Identify which cell holds the provided text, then report its [x, y] central coordinate. 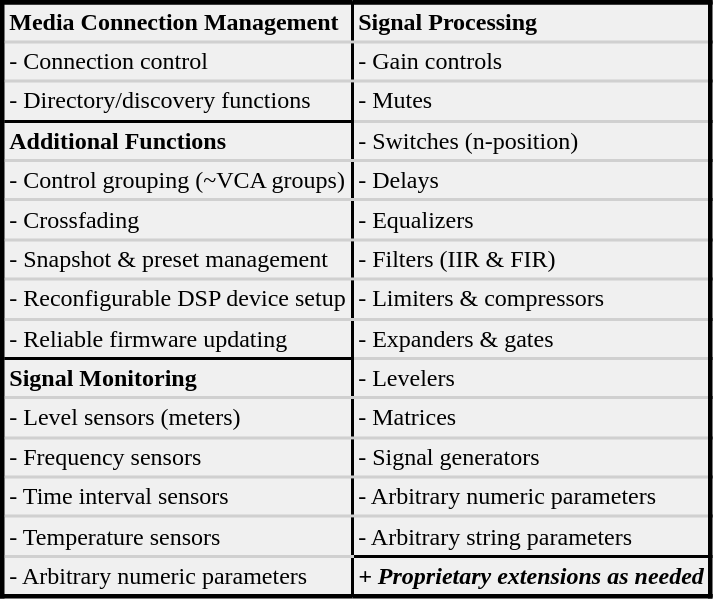
Media Connection Management [177, 22]
Signal Processing [532, 22]
- Frequency sensors [177, 457]
- Matrices [532, 418]
Additional Functions [177, 141]
- Directory/discovery functions [177, 101]
- Switches (n-position) [532, 141]
- Temperature sensors [177, 537]
- Time interval sensors [177, 497]
- Equalizers [532, 220]
- Filters (IIR & FIR) [532, 260]
+ Proprietary extensions as needed [532, 576]
Signal Monitoring [177, 378]
- Control grouping (~VCA groups) [177, 180]
- Levelers [532, 378]
- Arbitrary string parameters [532, 537]
- Reconfigurable DSP device setup [177, 299]
- Reliable firmware updating [177, 339]
- Signal generators [532, 457]
- Gain controls [532, 62]
- Level sensors (meters) [177, 418]
- Crossfading [177, 220]
- Connection control [177, 62]
- Limiters & compressors [532, 299]
- Mutes [532, 101]
- Delays [532, 180]
- Snapshot & preset management [177, 260]
- Expanders & gates [532, 339]
